Identify which cell holds the provided text, then report its [X, Y] central coordinate. 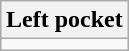
Left pocket [65, 20]
